Extract the [x, y] coordinate from the center of the cell holding the provided text.  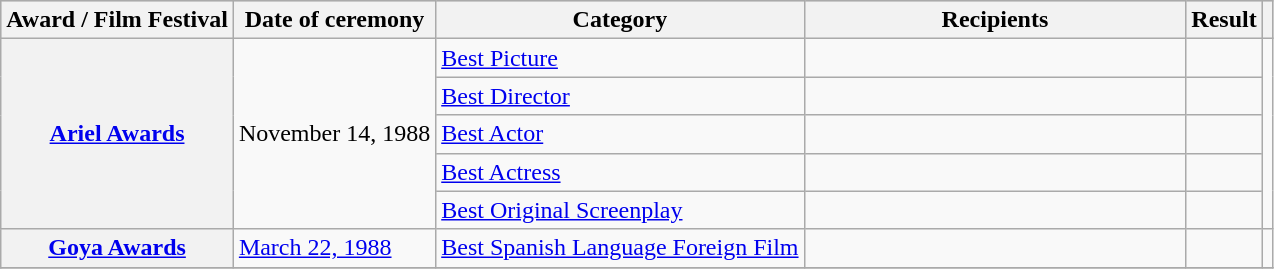
Recipients [995, 20]
Best Actress [620, 172]
November 14, 1988 [334, 134]
Best Spanish Language Foreign Film [620, 248]
Best Director [620, 96]
Best Original Screenplay [620, 210]
March 22, 1988 [334, 248]
Best Picture [620, 58]
Award / Film Festival [118, 20]
Category [620, 20]
Date of ceremony [334, 20]
Goya Awards [118, 248]
Ariel Awards [118, 134]
Result [1224, 20]
Best Actor [620, 134]
